Extract the (X, Y) coordinate from the center of the cell holding the provided text.  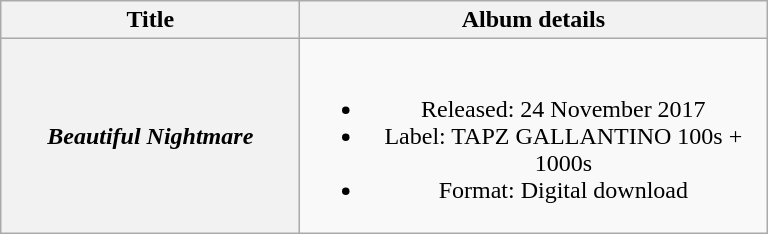
Album details (534, 20)
Released: 24 November 2017Label: TAPZ GALLANTINO 100s + 1000sFormat: Digital download (534, 136)
Title (150, 20)
Beautiful Nightmare (150, 136)
